Detect which cell encompasses the target text, then output its [x, y] center coordinate. 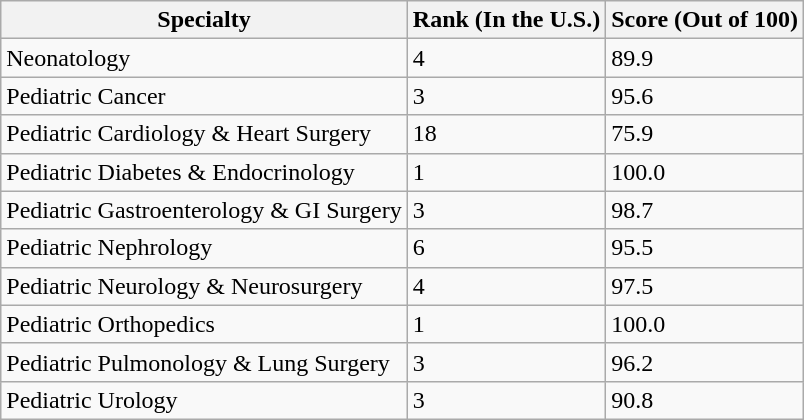
Score (Out of 100) [705, 20]
6 [506, 248]
98.7 [705, 210]
Specialty [204, 20]
89.9 [705, 58]
Pediatric Orthopedics [204, 324]
96.2 [705, 362]
Rank (In the U.S.) [506, 20]
Pediatric Gastroenterology & GI Surgery [204, 210]
Pediatric Pulmonology & Lung Surgery [204, 362]
Neonatology [204, 58]
95.6 [705, 96]
75.9 [705, 134]
18 [506, 134]
Pediatric Nephrology [204, 248]
95.5 [705, 248]
97.5 [705, 286]
Pediatric Cardiology & Heart Surgery [204, 134]
Pediatric Diabetes & Endocrinology [204, 172]
Pediatric Neurology & Neurosurgery [204, 286]
90.8 [705, 400]
Pediatric Urology [204, 400]
Pediatric Cancer [204, 96]
